Scan for the cell matching the given text and deliver its [X, Y] coordinate at center. 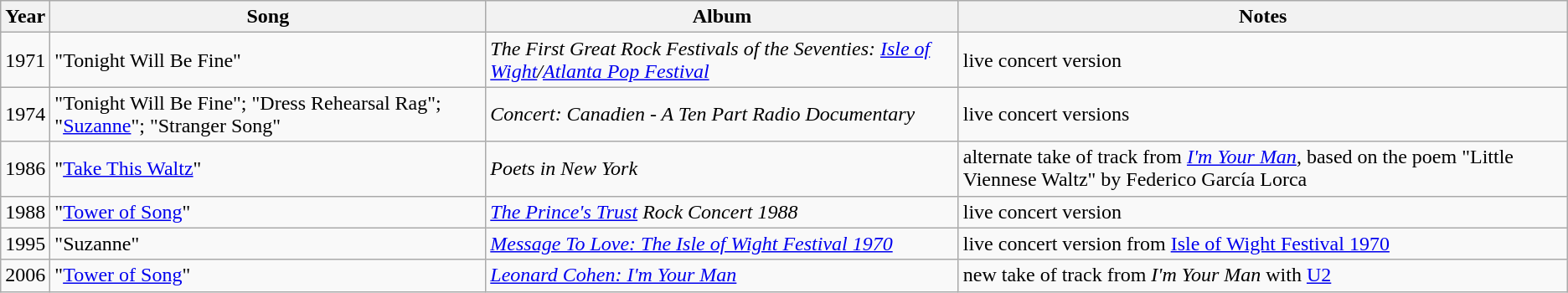
"Tonight Will Be Fine"; "Dress Rehearsal Rag"; "Suzanne"; "Stranger Song" [268, 114]
"Take This Waltz" [268, 169]
Album [722, 17]
Leonard Cohen: I'm Your Man [722, 275]
live concert versions [1263, 114]
2006 [25, 275]
"Suzanne" [268, 244]
Poets in New York [722, 169]
Year [25, 17]
alternate take of track from I'm Your Man, based on the poem "Little Viennese Waltz" by Federico García Lorca [1263, 169]
1988 [25, 212]
"Tonight Will Be Fine" [268, 60]
The First Great Rock Festivals of the Seventies: Isle of Wight/Atlanta Pop Festival [722, 60]
1986 [25, 169]
Concert: Canadien - A Ten Part Radio Documentary [722, 114]
Song [268, 17]
live concert version from Isle of Wight Festival 1970 [1263, 244]
Notes [1263, 17]
1995 [25, 244]
Message To Love: The Isle of Wight Festival 1970 [722, 244]
new take of track from I'm Your Man with U2 [1263, 275]
1971 [25, 60]
1974 [25, 114]
The Prince's Trust Rock Concert 1988 [722, 212]
